Capture the cell that displays the provided text and extract its [X, Y] central coordinate. 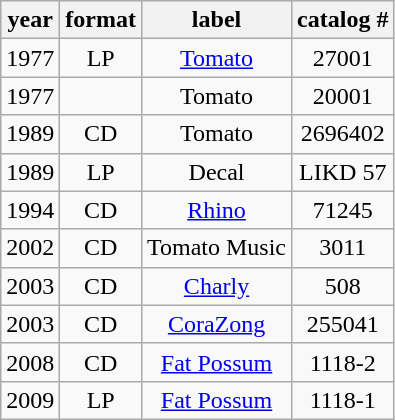
year [30, 20]
catalog # [343, 20]
CoraZong [217, 324]
Rhino [217, 210]
format [101, 20]
508 [343, 286]
27001 [343, 58]
Decal [217, 172]
3011 [343, 248]
71245 [343, 210]
255041 [343, 324]
label [217, 20]
2008 [30, 362]
1994 [30, 210]
Tomato Music [217, 248]
2002 [30, 248]
1118-2 [343, 362]
2696402 [343, 134]
LIKD 57 [343, 172]
1118-1 [343, 400]
2009 [30, 400]
20001 [343, 96]
Charly [217, 286]
